Pinpoint the cell where the given text exists, returning its (x, y) midpoint coordinate. 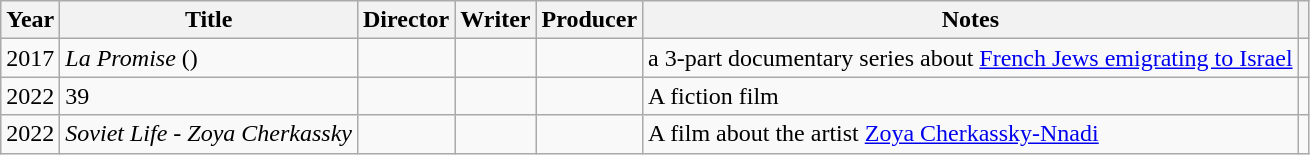
Producer (590, 20)
La Promise () (209, 58)
Notes (971, 20)
2017 (30, 58)
A fiction film (971, 96)
39 (209, 96)
Writer (496, 20)
Soviet Life - Zoya Cherkassky (209, 134)
a 3-part documentary series about French Jews emigrating to Israel (971, 58)
Director (406, 20)
A film about the artist Zoya Cherkassky-Nnadi (971, 134)
Title (209, 20)
Year (30, 20)
